Identify which cell holds the provided text, then report its [X, Y] central coordinate. 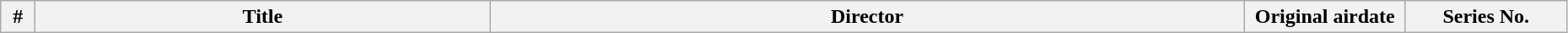
# [19, 17]
Original airdate [1324, 17]
Series No. [1486, 17]
Director [867, 17]
Title [263, 17]
